Determine the (x, y) coordinate at the center of the cell enclosing the given text.  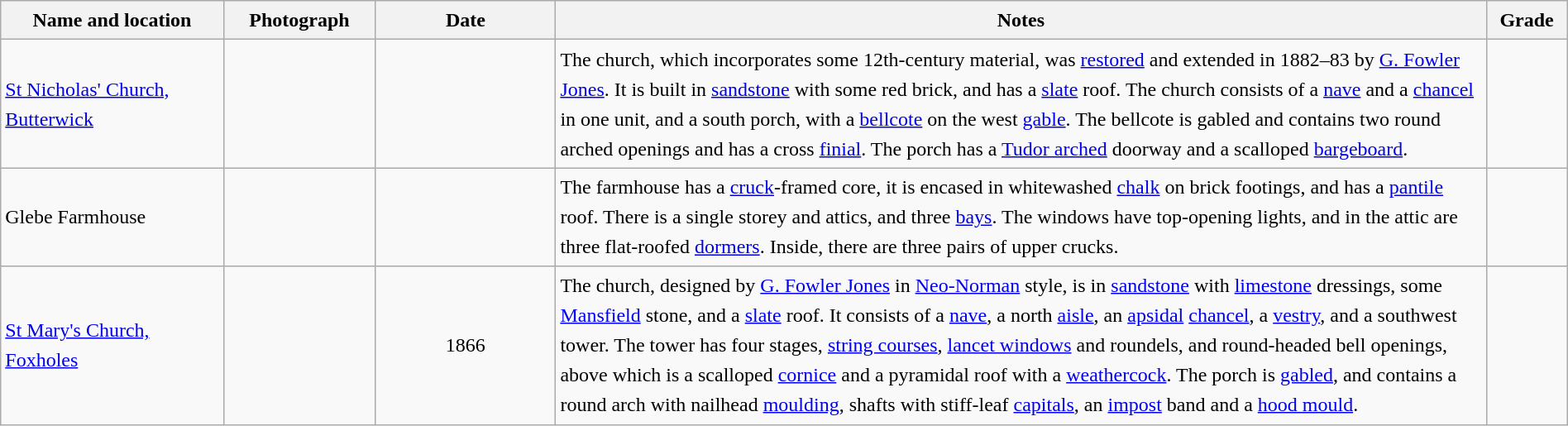
St Mary's Church, Foxholes (112, 346)
Date (466, 20)
St Nicholas' Church, Butterwick (112, 104)
Name and location (112, 20)
Grade (1527, 20)
Photograph (299, 20)
Notes (1021, 20)
1866 (466, 346)
Glebe Farmhouse (112, 217)
